Scan for the cell matching the given text and deliver its [X, Y] coordinate at center. 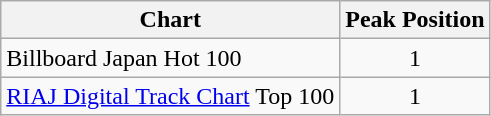
Peak Position [415, 20]
Chart [170, 20]
RIAJ Digital Track Chart Top 100 [170, 96]
Billboard Japan Hot 100 [170, 58]
